For the text-containing cell, return its midpoint in [x, y] coordinate format. 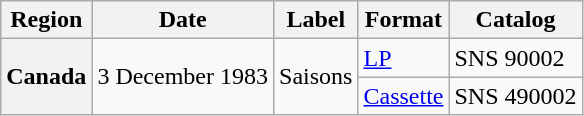
SNS 90002 [516, 58]
SNS 490002 [516, 96]
Region [46, 20]
Catalog [516, 20]
Date [183, 20]
Label [316, 20]
LP [404, 58]
Cassette [404, 96]
Format [404, 20]
Saisons [316, 77]
Canada [46, 77]
3 December 1983 [183, 77]
